Output the (X, Y) coordinate of the center of the cell containing the given text.  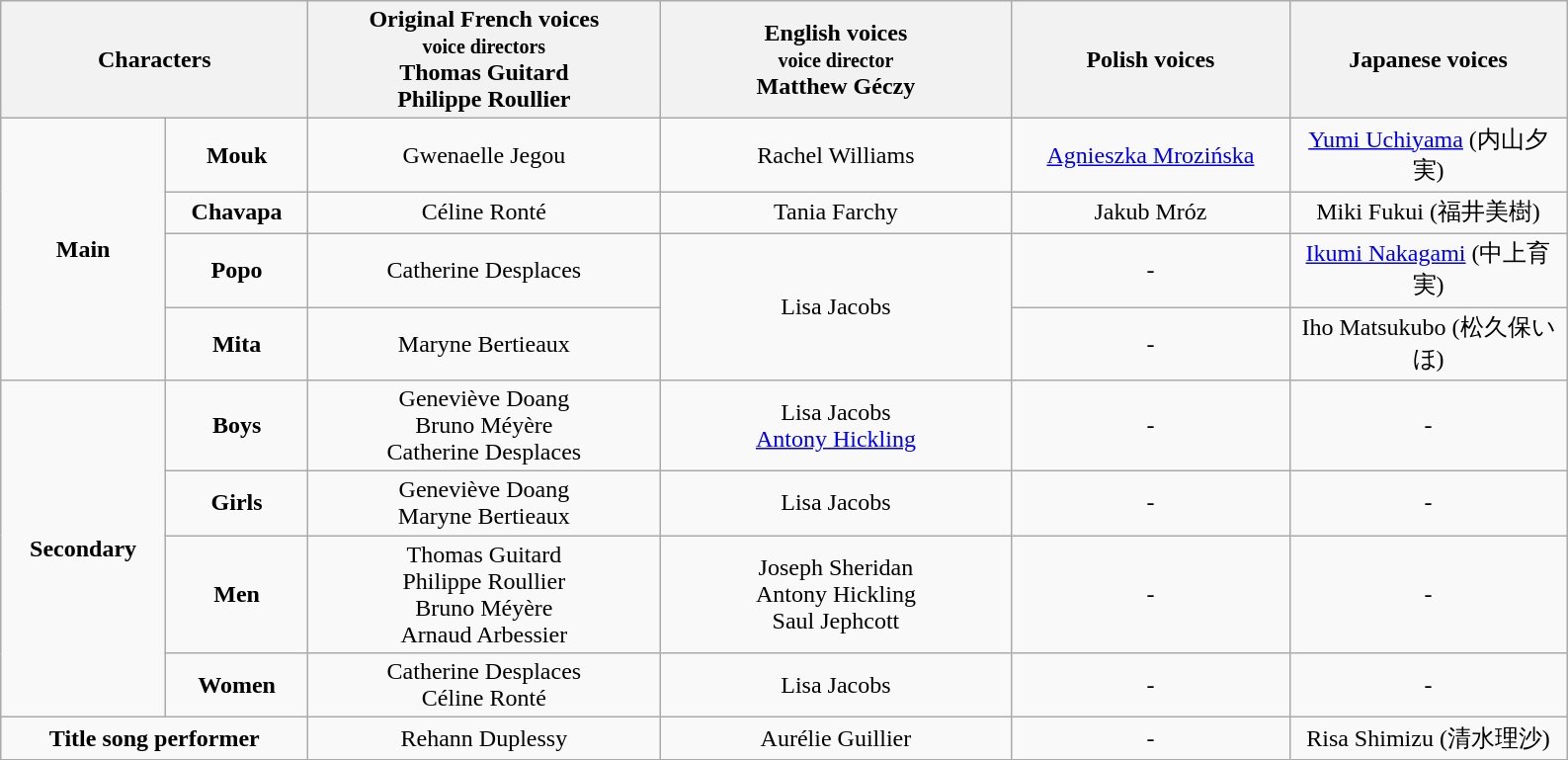
Miki Fukui (福井美樹) (1429, 213)
Catherine Desplaces (484, 270)
Main (83, 249)
Boys (236, 426)
Catherine DesplacesCéline Ronté (484, 686)
Title song performer (154, 739)
Iho Matsukubo (松久保いほ) (1429, 343)
Chavapa (236, 213)
Geneviève DoangBruno MéyèreCatherine Desplaces (484, 426)
Tania Farchy (836, 213)
Japanese voices (1429, 59)
Polish voices (1150, 59)
Rachel Williams (836, 155)
Characters (154, 59)
English voicesvoice directorMatthew Géczy (836, 59)
Girls (236, 504)
Secondary (83, 549)
Geneviève DoangMaryne Bertieaux (484, 504)
Mouk (236, 155)
Yumi Uchiyama (内山夕実) (1429, 155)
Jakub Mróz (1150, 213)
Aurélie Guillier (836, 739)
Women (236, 686)
Risa Shimizu (清水理沙) (1429, 739)
Ikumi Nakagami (中上育実) (1429, 270)
Thomas GuitardPhilippe RoullierBruno MéyèreArnaud Arbessier (484, 595)
Joseph SheridanAntony HicklingSaul Jephcott (836, 595)
Lisa JacobsAntony Hickling (836, 426)
Céline Ronté (484, 213)
Mita (236, 343)
Original French voicesvoice directorsThomas GuitardPhilippe Roullier (484, 59)
Men (236, 595)
Maryne Bertieaux (484, 343)
Gwenaelle Jegou (484, 155)
Rehann Duplessy (484, 739)
Popo (236, 270)
Agnieszka Mrozińska (1150, 155)
